Locate the cell with the specified text and output its (X, Y) center coordinate. 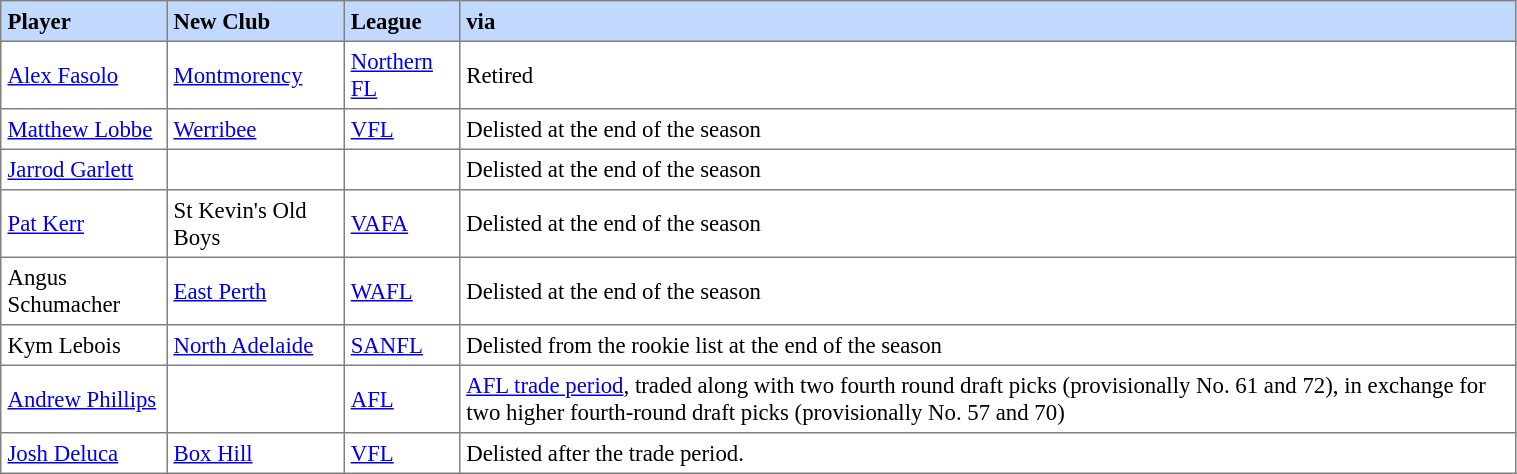
Northern FL (402, 75)
St Kevin's Old Boys (256, 224)
via (988, 21)
AFL (402, 399)
Josh Deluca (84, 453)
Montmorency (256, 75)
WAFL (402, 291)
Angus Schumacher (84, 291)
Alex Fasolo (84, 75)
SANFL (402, 345)
Delisted after the trade period. (988, 453)
Delisted from the rookie list at the end of the season (988, 345)
East Perth (256, 291)
Werribee (256, 129)
VAFA (402, 224)
Jarrod Garlett (84, 169)
Pat Kerr (84, 224)
North Adelaide (256, 345)
Kym Lebois (84, 345)
Andrew Phillips (84, 399)
Retired (988, 75)
Box Hill (256, 453)
New Club (256, 21)
League (402, 21)
Player (84, 21)
Matthew Lobbe (84, 129)
